Pinpoint the cell where the given text exists, returning its [X, Y] midpoint coordinate. 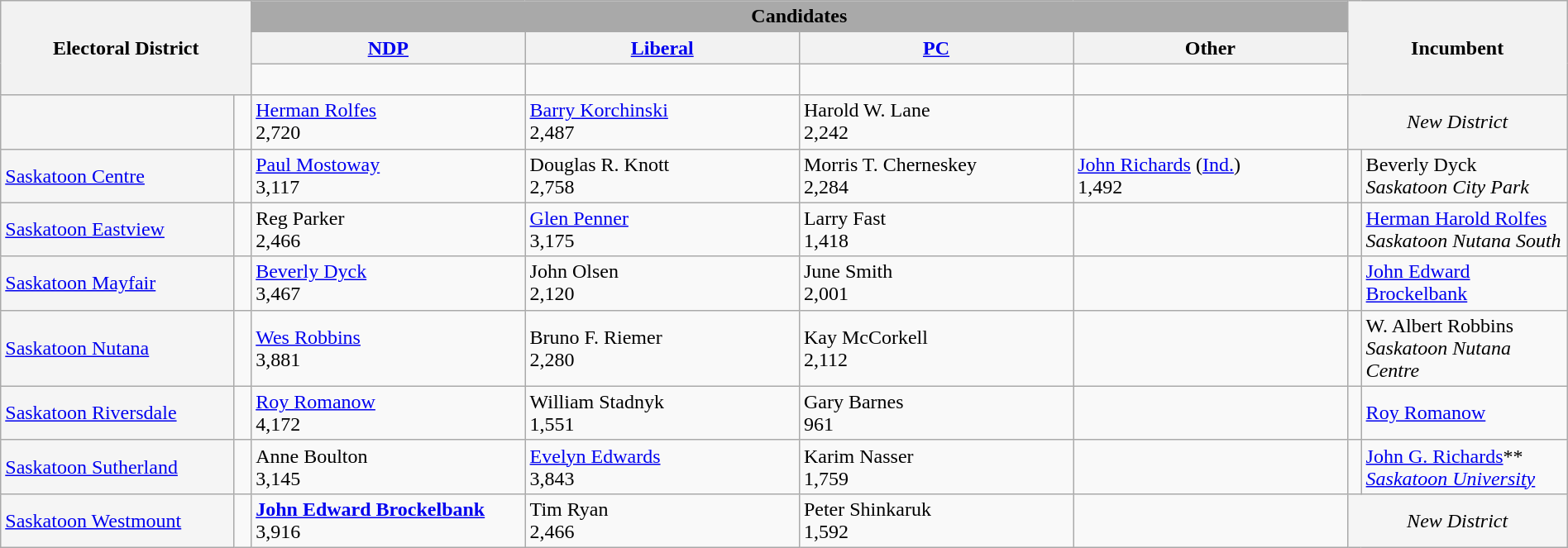
June Smith2,001 [936, 283]
Roy Romanow [1464, 413]
Tim Ryan2,466 [662, 521]
John Richards (Ind.)1,492 [1211, 175]
Electoral District [126, 48]
W. Albert RobbinsSaskatoon Nutana Centre [1464, 348]
Paul Mostoway3,117 [389, 175]
John G. Richards**Saskatoon University [1464, 466]
Incumbent [1457, 48]
Barry Korchinski2,487 [662, 122]
Douglas R. Knott2,758 [662, 175]
PC [936, 48]
William Stadnyk1,551 [662, 413]
Peter Shinkaruk1,592 [936, 521]
Reg Parker2,466 [389, 230]
Herman Rolfes2,720 [389, 122]
Saskatoon Riversdale [117, 413]
Anne Boulton3,145 [389, 466]
Beverly Dyck3,467 [389, 283]
Karim Nasser1,759 [936, 466]
Saskatoon Nutana [117, 348]
Glen Penner3,175 [662, 230]
Larry Fast1,418 [936, 230]
Saskatoon Eastview [117, 230]
Bruno F. Riemer2,280 [662, 348]
Evelyn Edwards3,843 [662, 466]
Saskatoon Sutherland [117, 466]
Wes Robbins3,881 [389, 348]
Harold W. Lane2,242 [936, 122]
John Olsen2,120 [662, 283]
John Edward Brockelbank3,916 [389, 521]
Other [1211, 48]
Saskatoon Westmount [117, 521]
Saskatoon Mayfair [117, 283]
Saskatoon Centre [117, 175]
Morris T. Cherneskey2,284 [936, 175]
Liberal [662, 48]
NDP [389, 48]
Gary Barnes961 [936, 413]
Roy Romanow4,172 [389, 413]
Kay McCorkell2,112 [936, 348]
Herman Harold RolfesSaskatoon Nutana South [1464, 230]
John Edward Brockelbank [1464, 283]
Candidates [799, 17]
Beverly DyckSaskatoon City Park [1464, 175]
